Capture the cell that displays the provided text and extract its (x, y) central coordinate. 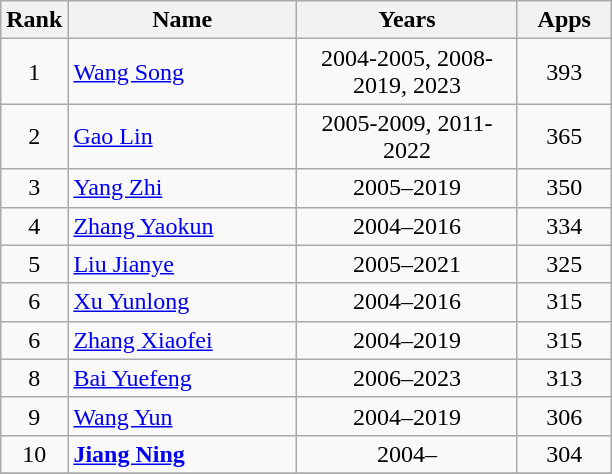
10 (34, 454)
2005–2019 (406, 188)
9 (34, 416)
Liu Jianye (182, 264)
365 (564, 136)
3 (34, 188)
8 (34, 378)
Xu Yunlong (182, 302)
Apps (564, 20)
4 (34, 226)
Zhang Xiaofei (182, 340)
350 (564, 188)
Bai Yuefeng (182, 378)
1 (34, 72)
306 (564, 416)
2004-2005, 2008-2019, 2023 (406, 72)
Wang Song (182, 72)
2006–2023 (406, 378)
393 (564, 72)
Yang Zhi (182, 188)
2 (34, 136)
2005-2009, 2011-2022 (406, 136)
5 (34, 264)
Name (182, 20)
334 (564, 226)
Jiang Ning (182, 454)
2005–2021 (406, 264)
304 (564, 454)
Zhang Yaokun (182, 226)
Gao Lin (182, 136)
Rank (34, 20)
325 (564, 264)
313 (564, 378)
Years (406, 20)
Wang Yun (182, 416)
2004– (406, 454)
